Capture the cell that displays the provided text and extract its (X, Y) central coordinate. 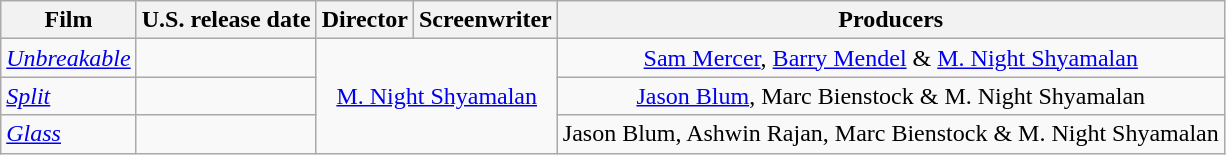
Split (68, 96)
M. Night Shyamalan (436, 96)
Director (364, 20)
Screenwriter (485, 20)
Unbreakable (68, 58)
Jason Blum, Ashwin Rajan, Marc Bienstock & M. Night Shyamalan (890, 134)
Glass (68, 134)
Jason Blum, Marc Bienstock & M. Night Shyamalan (890, 96)
Sam Mercer, Barry Mendel & M. Night Shyamalan (890, 58)
Producers (890, 20)
Film (68, 20)
U.S. release date (226, 20)
